Locate the cell with the specified text and output its [x, y] center coordinate. 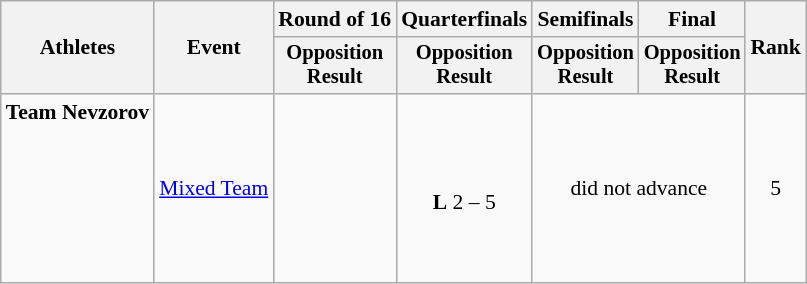
Event [214, 48]
Athletes [78, 48]
Team Nevzorov [78, 188]
Mixed Team [214, 188]
did not advance [638, 188]
L 2 – 5 [464, 188]
5 [776, 188]
Quarterfinals [464, 19]
Rank [776, 48]
Semifinals [586, 19]
Round of 16 [334, 19]
Final [692, 19]
